Return the (x, y) coordinate for the center point of the cell that contains the specified text.  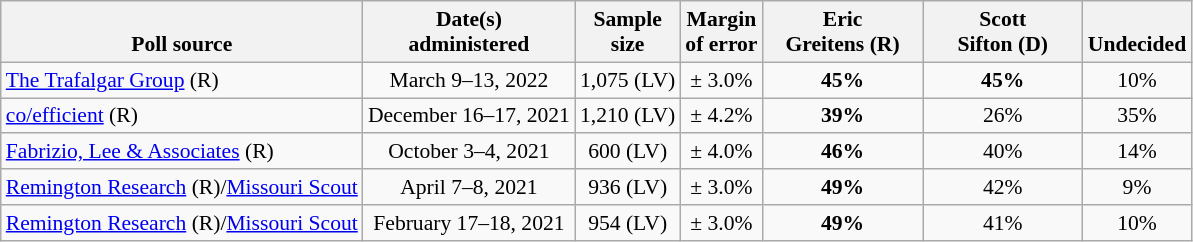
± 4.2% (721, 116)
40% (1003, 152)
1,075 (LV) (628, 80)
ScottSifton (D) (1003, 32)
35% (1137, 116)
26% (1003, 116)
February 17–18, 2021 (469, 223)
41% (1003, 223)
Samplesize (628, 32)
The Trafalgar Group (R) (182, 80)
Marginof error (721, 32)
1,210 (LV) (628, 116)
± 4.0% (721, 152)
co/efficient (R) (182, 116)
42% (1003, 187)
EricGreitens (R) (843, 32)
Poll source (182, 32)
December 16–17, 2021 (469, 116)
600 (LV) (628, 152)
October 3–4, 2021 (469, 152)
Fabrizio, Lee & Associates (R) (182, 152)
14% (1137, 152)
April 7–8, 2021 (469, 187)
936 (LV) (628, 187)
Undecided (1137, 32)
46% (843, 152)
954 (LV) (628, 223)
39% (843, 116)
Date(s)administered (469, 32)
9% (1137, 187)
March 9–13, 2022 (469, 80)
